For the text-containing cell, return its midpoint in [x, y] coordinate format. 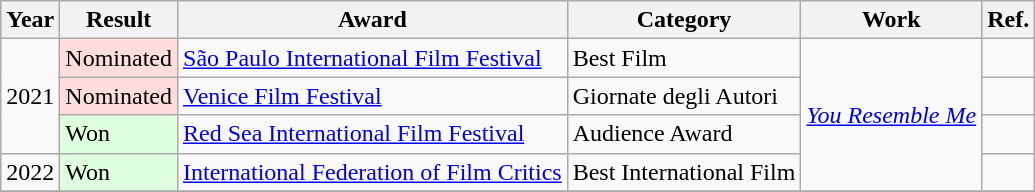
Year [30, 20]
Venice Film Festival [373, 96]
Giornate degli Autori [684, 96]
You Resemble Me [892, 115]
Result [119, 20]
Audience Award [684, 134]
São Paulo International Film Festival [373, 58]
Best International Film [684, 172]
Ref. [1008, 20]
Best Film [684, 58]
Work [892, 20]
Category [684, 20]
2021 [30, 96]
Award [373, 20]
International Federation of Film Critics [373, 172]
2022 [30, 172]
Red Sea International Film Festival [373, 134]
